Capture the cell that displays the provided text and extract its [X, Y] central coordinate. 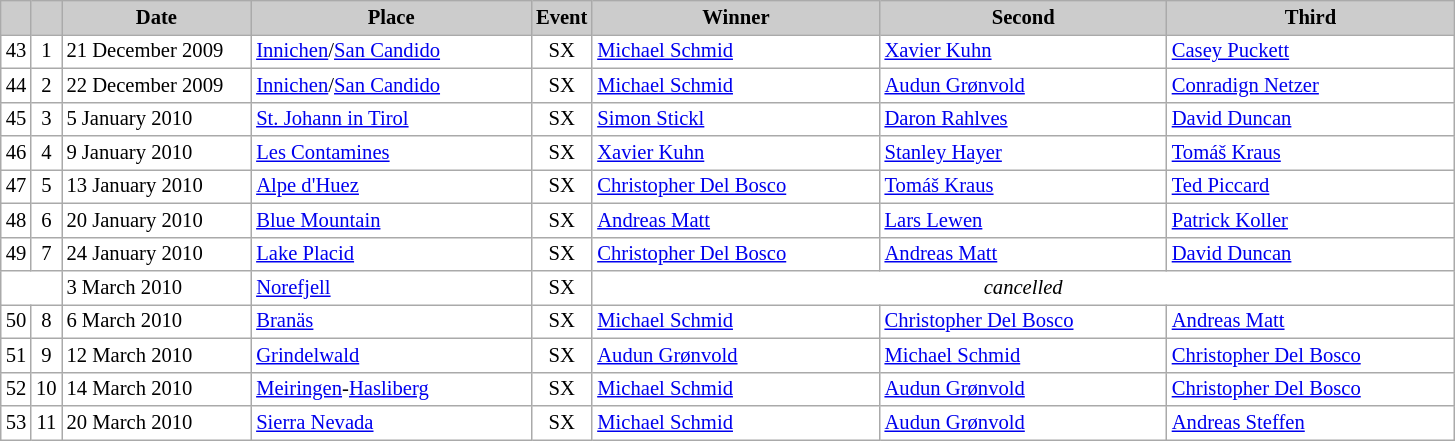
Sierra Nevada [391, 423]
22 December 2009 [157, 85]
9 January 2010 [157, 153]
43 [16, 51]
Patrick Koller [1310, 220]
20 January 2010 [157, 220]
48 [16, 220]
21 December 2009 [157, 51]
3 March 2010 [157, 287]
52 [16, 389]
1 [46, 51]
Meiringen-Hasliberg [391, 389]
Date [157, 17]
20 March 2010 [157, 423]
3 [46, 119]
Andreas Steffen [1310, 423]
46 [16, 153]
44 [16, 85]
9 [46, 355]
Simon Stickl [736, 119]
7 [46, 254]
14 March 2010 [157, 389]
Place [391, 17]
cancelled [1023, 287]
Branäs [391, 321]
St. Johann in Tirol [391, 119]
Conradign Netzer [1310, 85]
Winner [736, 17]
45 [16, 119]
Stanley Hayer [1024, 153]
Second [1024, 17]
5 January 2010 [157, 119]
6 March 2010 [157, 321]
Event [562, 17]
Norefjell [391, 287]
4 [46, 153]
Alpe d'Huez [391, 186]
10 [46, 389]
24 January 2010 [157, 254]
Lars Lewen [1024, 220]
51 [16, 355]
8 [46, 321]
12 March 2010 [157, 355]
13 January 2010 [157, 186]
11 [46, 423]
53 [16, 423]
Third [1310, 17]
Les Contamines [391, 153]
47 [16, 186]
49 [16, 254]
Casey Puckett [1310, 51]
Grindelwald [391, 355]
5 [46, 186]
Lake Placid [391, 254]
6 [46, 220]
2 [46, 85]
Ted Piccard [1310, 186]
Blue Mountain [391, 220]
Daron Rahlves [1024, 119]
50 [16, 321]
